Find where the given text appears and provide that cell's center as (x, y) coordinate. 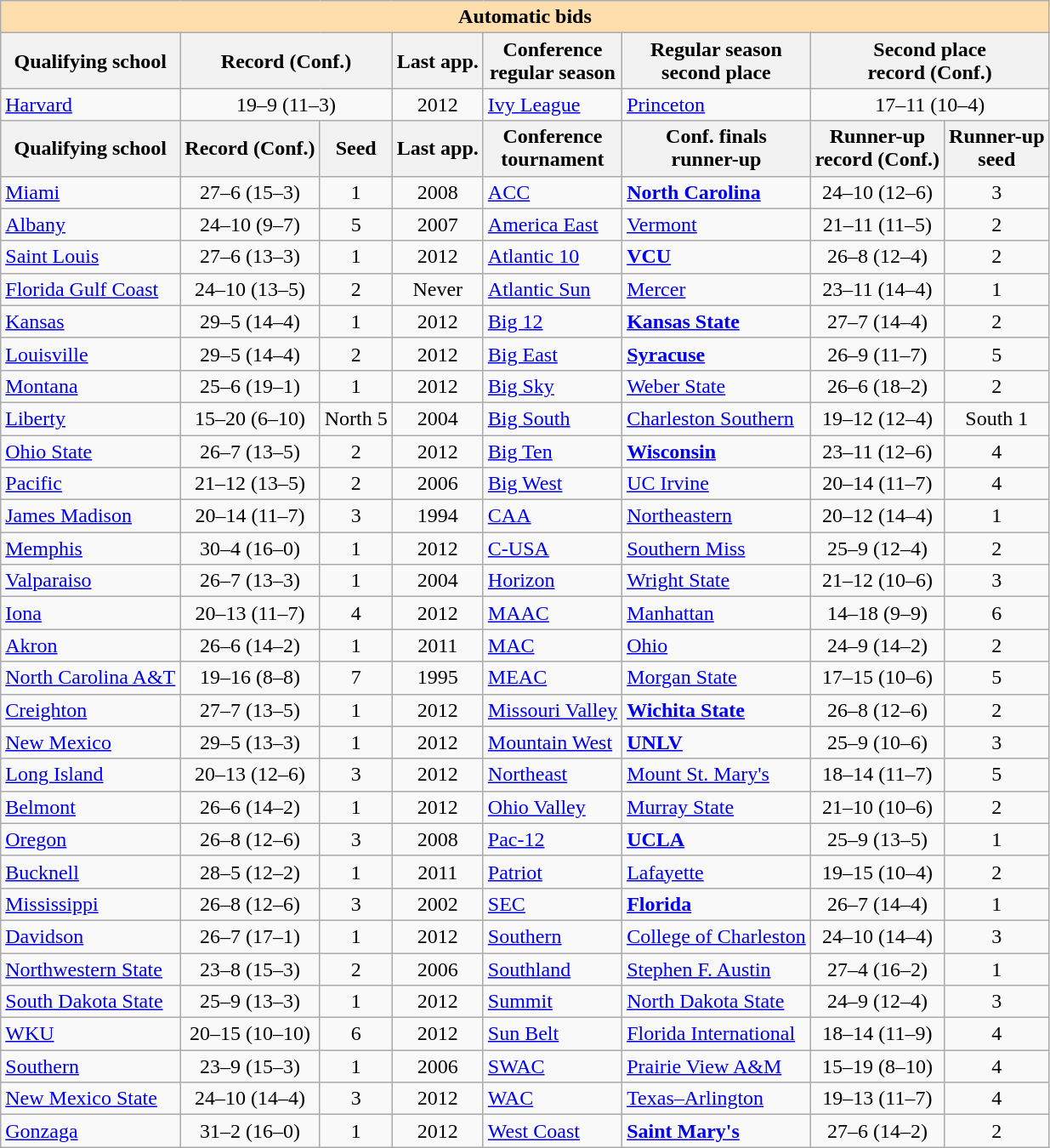
28–5 (12–2) (250, 872)
C-USA (553, 548)
17–15 (10–6) (877, 678)
21–12 (10–6) (877, 581)
Kansas (90, 321)
18–14 (11–7) (877, 775)
New Mexico (90, 742)
26–8 (12–4) (877, 257)
30–4 (16–0) (250, 548)
Iona (90, 613)
19–15 (10–4) (877, 872)
24–10 (12–6) (877, 192)
Charleston Southern (717, 418)
21–11 (11–5) (877, 224)
1994 (437, 516)
Morgan State (717, 678)
19–13 (11–7) (877, 1099)
Wright State (717, 581)
Texas–Arlington (717, 1099)
27–6 (13–3) (250, 257)
Pac-12 (553, 839)
UCLA (717, 839)
MAAC (553, 613)
Ohio Valley (553, 807)
Louisville (90, 354)
21–12 (13–5) (250, 484)
23–11 (14–4) (877, 289)
Harvard (90, 105)
North 5 (355, 418)
20–13 (12–6) (250, 775)
Murray State (717, 807)
Stephen F. Austin (717, 969)
MAC (553, 645)
Valparaiso (90, 581)
Wichita State (717, 710)
26–7 (13–5) (250, 452)
Summit (553, 1002)
Liberty (90, 418)
Big East (553, 354)
Vermont (717, 224)
19–16 (8–8) (250, 678)
26–7 (14–4) (877, 904)
North Carolina A&T (90, 678)
Princeton (717, 105)
South 1 (997, 418)
19–9 (11–3) (286, 105)
Manhattan (717, 613)
Atlantic 10 (553, 257)
College of Charleston (717, 936)
20–15 (10–10) (250, 1034)
25–6 (19–1) (250, 386)
27–4 (16–2) (877, 969)
Northwestern State (90, 969)
Big Sky (553, 386)
Belmont (90, 807)
ACC (553, 192)
24–9 (12–4) (877, 1002)
CAA (553, 516)
18–14 (11–9) (877, 1034)
Mountain West (553, 742)
Saint Mary's (717, 1131)
Mississippi (90, 904)
Weber State (717, 386)
Syracuse (717, 354)
Long Island (90, 775)
Montana (90, 386)
Big West (553, 484)
Akron (90, 645)
17–11 (10–4) (930, 105)
27–7 (14–4) (877, 321)
WAC (553, 1099)
24–9 (14–2) (877, 645)
Wisconsin (717, 452)
Northeast (553, 775)
SEC (553, 904)
Davidson (90, 936)
North Dakota State (717, 1002)
Saint Louis (90, 257)
23–8 (15–3) (250, 969)
21–10 (10–6) (877, 807)
West Coast (553, 1131)
26–7 (17–1) (250, 936)
Big South (553, 418)
Prairie View A&M (717, 1066)
Florida International (717, 1034)
Missouri Valley (553, 710)
WKU (90, 1034)
2002 (437, 904)
Atlantic Sun (553, 289)
20–12 (14–4) (877, 516)
UNLV (717, 742)
Bucknell (90, 872)
Southland (553, 969)
UC Irvine (717, 484)
Florida Gulf Coast (90, 289)
Patriot (553, 872)
Kansas State (717, 321)
Miami (90, 192)
Conf. finalsrunner-up (717, 148)
Gonzaga (90, 1131)
14–18 (9–9) (877, 613)
North Carolina (717, 192)
Conferenceregular season (553, 61)
Big 12 (553, 321)
Seed (355, 148)
Second placerecord (Conf.) (930, 61)
24–10 (13–5) (250, 289)
27–6 (15–3) (250, 192)
Lafayette (717, 872)
Runner-uprecord (Conf.) (877, 148)
25–9 (10–6) (877, 742)
Automatic bids (525, 17)
15–19 (8–10) (877, 1066)
Never (437, 289)
26–7 (13–3) (250, 581)
Mount St. Mary's (717, 775)
20–13 (11–7) (250, 613)
27–6 (14–2) (877, 1131)
VCU (717, 257)
Southern Miss (717, 548)
Horizon (553, 581)
Mercer (717, 289)
Ohio (717, 645)
Ivy League (553, 105)
Oregon (90, 839)
Big Ten (553, 452)
26–9 (11–7) (877, 354)
27–7 (13–5) (250, 710)
31–2 (16–0) (250, 1131)
Northeastern (717, 516)
South Dakota State (90, 1002)
Pacific (90, 484)
19–12 (12–4) (877, 418)
25–9 (12–4) (877, 548)
Creighton (90, 710)
Regular seasonsecond place (717, 61)
7 (355, 678)
James Madison (90, 516)
2007 (437, 224)
Memphis (90, 548)
Conferencetournament (553, 148)
29–5 (13–3) (250, 742)
25–9 (13–5) (877, 839)
Ohio State (90, 452)
23–9 (15–3) (250, 1066)
1995 (437, 678)
America East (553, 224)
MEAC (553, 678)
25–9 (13–3) (250, 1002)
23–11 (12–6) (877, 452)
Runner-upseed (997, 148)
Albany (90, 224)
Florida (717, 904)
15–20 (6–10) (250, 418)
24–10 (9–7) (250, 224)
SWAC (553, 1066)
Sun Belt (553, 1034)
New Mexico State (90, 1099)
26–6 (18–2) (877, 386)
